Pinpoint the cell where the given text exists, returning its [X, Y] midpoint coordinate. 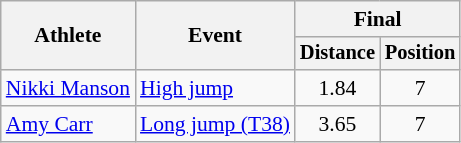
Long jump (T38) [215, 124]
1.84 [338, 88]
Distance [338, 54]
Nikki Manson [68, 88]
Position [420, 54]
Athlete [68, 36]
Event [215, 36]
3.65 [338, 124]
Final [378, 19]
Amy Carr [68, 124]
High jump [215, 88]
